Identify which cell holds the provided text, then report its (X, Y) central coordinate. 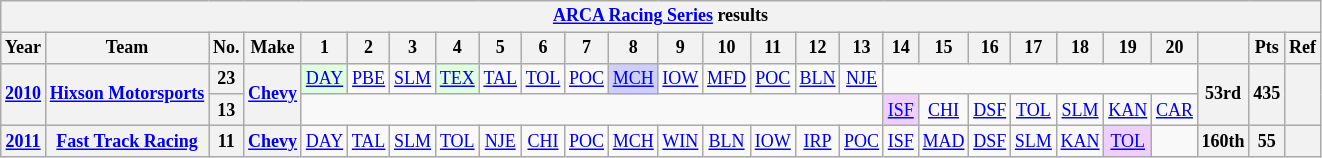
10 (727, 48)
4 (457, 48)
Year (24, 48)
6 (542, 48)
TEX (457, 78)
3 (413, 48)
MFD (727, 78)
8 (633, 48)
16 (990, 48)
20 (1175, 48)
12 (818, 48)
19 (1128, 48)
Ref (1303, 48)
2011 (24, 140)
Team (126, 48)
160th (1223, 140)
CAR (1175, 110)
9 (680, 48)
7 (587, 48)
No. (226, 48)
MAD (944, 140)
17 (1034, 48)
1 (324, 48)
15 (944, 48)
5 (500, 48)
2 (368, 48)
IRP (818, 140)
23 (226, 78)
Make (273, 48)
18 (1080, 48)
14 (900, 48)
Pts (1267, 48)
ARCA Racing Series results (661, 16)
2010 (24, 94)
Hixson Motorsports (126, 94)
WIN (680, 140)
Fast Track Racing (126, 140)
55 (1267, 140)
435 (1267, 94)
53rd (1223, 94)
PBE (368, 78)
